Find where the given text appears and provide that cell's center as (X, Y) coordinate. 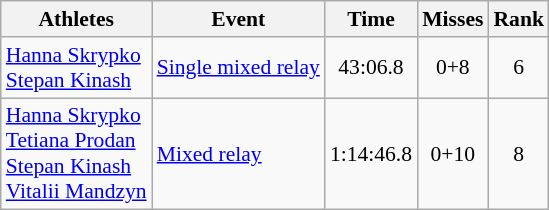
Mixed relay (238, 154)
Hanna SkrypkoTetiana ProdanStepan KinashVitalii Mandzyn (76, 154)
Athletes (76, 19)
0+10 (452, 154)
Single mixed relay (238, 68)
Misses (452, 19)
Hanna SkrypkoStepan Kinash (76, 68)
Time (371, 19)
0+8 (452, 68)
Rank (518, 19)
8 (518, 154)
6 (518, 68)
43:06.8 (371, 68)
Event (238, 19)
1:14:46.8 (371, 154)
